Search for the cell housing the specified text and yield its (x, y) center coordinate. 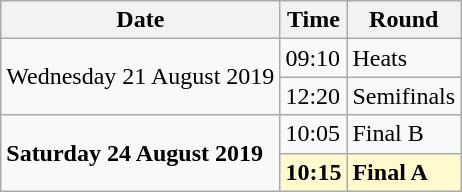
Final A (404, 172)
Saturday 24 August 2019 (140, 153)
09:10 (314, 58)
Semifinals (404, 96)
Wednesday 21 August 2019 (140, 77)
10:15 (314, 172)
Heats (404, 58)
Time (314, 20)
Round (404, 20)
12:20 (314, 96)
Date (140, 20)
10:05 (314, 134)
Final B (404, 134)
